Output the (x, y) coordinate of the center of the cell containing the given text.  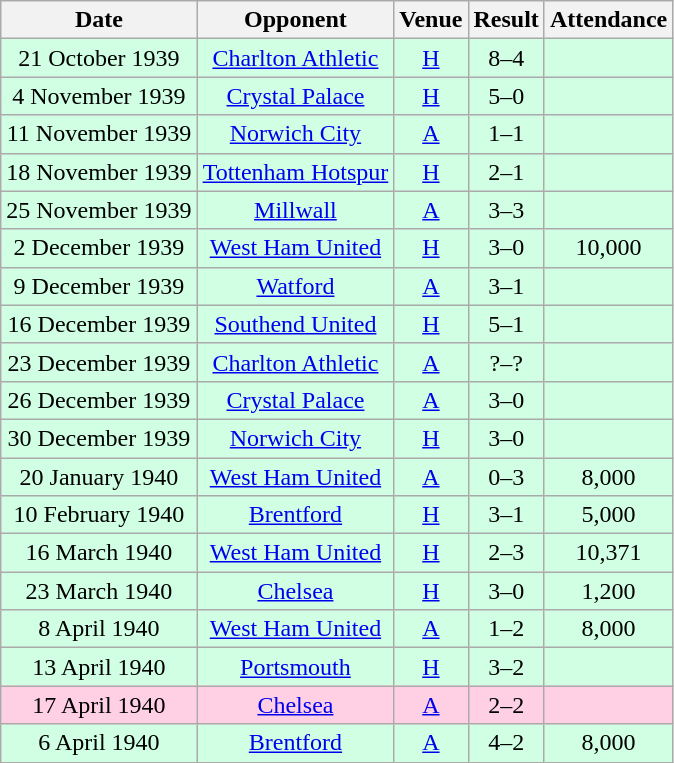
Millwall (296, 210)
Attendance (608, 20)
11 November 1939 (99, 134)
2–1 (506, 172)
16 March 1940 (99, 553)
21 October 1939 (99, 58)
Opponent (296, 20)
23 March 1940 (99, 591)
10 February 1940 (99, 515)
Watford (296, 286)
5–0 (506, 96)
5–1 (506, 324)
8–4 (506, 58)
3–2 (506, 667)
17 April 1940 (99, 705)
Venue (431, 20)
5,000 (608, 515)
Portsmouth (296, 667)
30 December 1939 (99, 438)
Result (506, 20)
25 November 1939 (99, 210)
13 April 1940 (99, 667)
2–2 (506, 705)
Southend United (296, 324)
Date (99, 20)
1–1 (506, 134)
16 December 1939 (99, 324)
Tottenham Hotspur (296, 172)
18 November 1939 (99, 172)
6 April 1940 (99, 743)
3–3 (506, 210)
?–? (506, 362)
1–2 (506, 629)
8 April 1940 (99, 629)
20 January 1940 (99, 477)
10,000 (608, 248)
26 December 1939 (99, 400)
2 December 1939 (99, 248)
1,200 (608, 591)
23 December 1939 (99, 362)
4 November 1939 (99, 96)
4–2 (506, 743)
0–3 (506, 477)
9 December 1939 (99, 286)
10,371 (608, 553)
2–3 (506, 553)
